Find where the given text appears and provide that cell's center as [X, Y] coordinate. 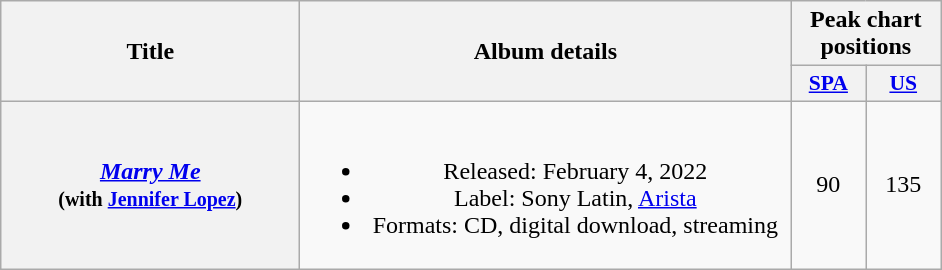
SPA [828, 84]
Released: February 4, 2022Label: Sony Latin, AristaFormats: CD, digital download, streaming [546, 184]
90 [828, 184]
135 [904, 184]
Peak chart positions [866, 34]
Album details [546, 52]
Title [150, 52]
Marry Me(with Jennifer Lopez) [150, 184]
US [904, 84]
